Return the (x, y) coordinate for the center point of the cell that contains the specified text.  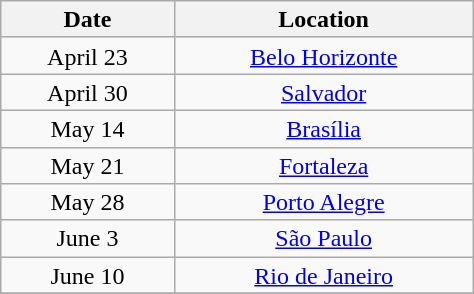
Brasília (324, 128)
May 28 (88, 202)
May 21 (88, 166)
Porto Alegre (324, 202)
Fortaleza (324, 166)
April 23 (88, 56)
June 3 (88, 238)
Location (324, 20)
April 30 (88, 92)
Date (88, 20)
Rio de Janeiro (324, 276)
June 10 (88, 276)
May 14 (88, 128)
Belo Horizonte (324, 56)
Salvador (324, 92)
São Paulo (324, 238)
